Search for the cell housing the specified text and yield its (x, y) center coordinate. 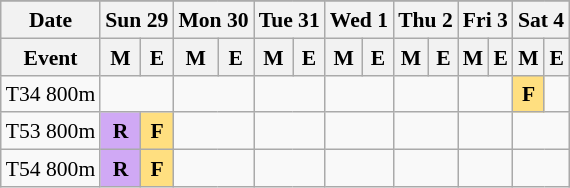
Event (50, 56)
Sat 4 (541, 20)
T34 800m (50, 94)
Mon 30 (213, 20)
Tue 31 (290, 20)
Wed 1 (359, 20)
Date (50, 20)
T53 800m (50, 130)
T54 800m (50, 168)
Fri 3 (486, 20)
Sun 29 (136, 20)
Thu 2 (426, 20)
